Identify which cell holds the provided text, then report its [x, y] central coordinate. 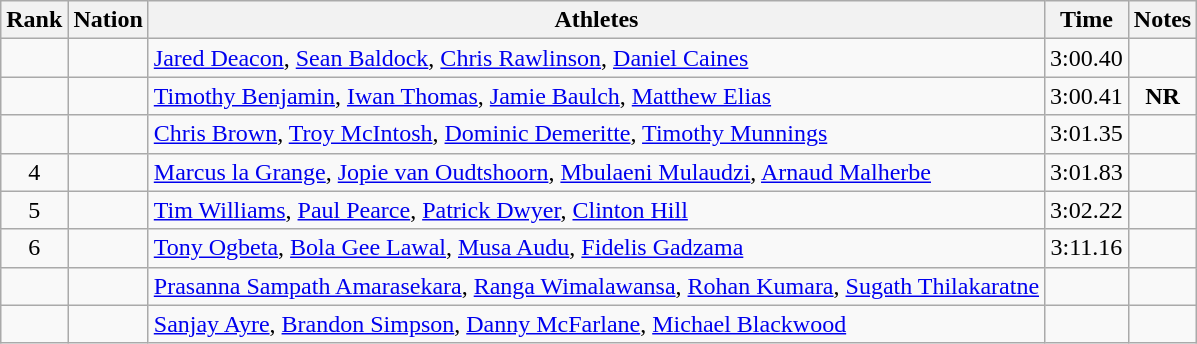
3:00.41 [1087, 96]
Tim Williams, Paul Pearce, Patrick Dwyer, Clinton Hill [596, 210]
Marcus la Grange, Jopie van Oudtshoorn, Mbulaeni Mulaudzi, Arnaud Malherbe [596, 172]
4 [34, 172]
Chris Brown, Troy McIntosh, Dominic Demeritte, Timothy Munnings [596, 134]
NR [1162, 96]
Athletes [596, 20]
3:01.35 [1087, 134]
Time [1087, 20]
3:11.16 [1087, 248]
Notes [1162, 20]
Prasanna Sampath Amarasekara, Ranga Wimalawansa, Rohan Kumara, Sugath Thilakaratne [596, 286]
5 [34, 210]
Rank [34, 20]
3:00.40 [1087, 58]
3:02.22 [1087, 210]
Tony Ogbeta, Bola Gee Lawal, Musa Audu, Fidelis Gadzama [596, 248]
6 [34, 248]
Timothy Benjamin, Iwan Thomas, Jamie Baulch, Matthew Elias [596, 96]
Nation [108, 20]
Jared Deacon, Sean Baldock, Chris Rawlinson, Daniel Caines [596, 58]
Sanjay Ayre, Brandon Simpson, Danny McFarlane, Michael Blackwood [596, 324]
3:01.83 [1087, 172]
